Scan for the cell matching the given text and deliver its (x, y) coordinate at center. 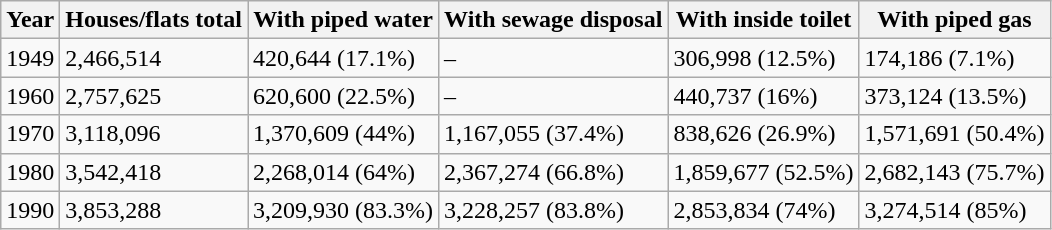
3,228,257 (83.8%) (554, 210)
With piped gas (954, 20)
1,167,055 (37.4%) (554, 134)
3,118,096 (154, 134)
1,859,677 (52.5%) (764, 172)
3,542,418 (154, 172)
174,186 (7.1%) (954, 58)
1960 (30, 96)
3,209,930 (83.3%) (344, 210)
2,367,274 (66.8%) (554, 172)
1990 (30, 210)
Year (30, 20)
With piped water (344, 20)
2,268,014 (64%) (344, 172)
306,998 (12.5%) (764, 58)
2,853,834 (74%) (764, 210)
1,571,691 (50.4%) (954, 134)
1,370,609 (44%) (344, 134)
2,757,625 (154, 96)
838,626 (26.9%) (764, 134)
440,737 (16%) (764, 96)
With sewage disposal (554, 20)
1980 (30, 172)
3,274,514 (85%) (954, 210)
2,682,143 (75.7%) (954, 172)
420,644 (17.1%) (344, 58)
373,124 (13.5%) (954, 96)
1949 (30, 58)
2,466,514 (154, 58)
3,853,288 (154, 210)
1970 (30, 134)
With inside toilet (764, 20)
620,600 (22.5%) (344, 96)
Houses/flats total (154, 20)
